Output the [X, Y] coordinate of the center of the cell containing the given text.  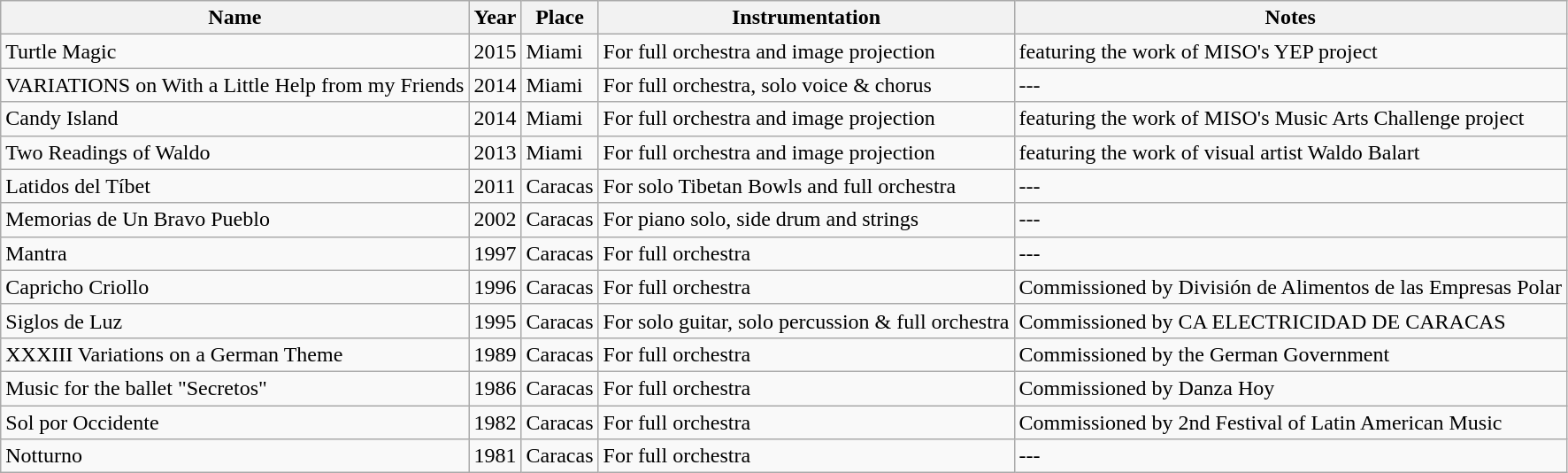
Mantra [235, 253]
Name [235, 18]
Commissioned by CA ELECTRICIDAD DE CARACAS [1290, 321]
1995 [496, 321]
2015 [496, 51]
1982 [496, 423]
Commissioned by 2nd Festival of Latin American Music [1290, 423]
For solo guitar, solo percussion & full orchestra [806, 321]
2011 [496, 186]
1981 [496, 456]
Music for the ballet "Secretos" [235, 388]
Capricho Criollo [235, 287]
Turtle Magic [235, 51]
1997 [496, 253]
For solo Tibetan Bowls and full orchestra [806, 186]
Latidos del Tíbet [235, 186]
Commissioned by Danza Hoy [1290, 388]
Commissioned by the German Government [1290, 354]
2002 [496, 220]
Siglos de Luz [235, 321]
Year [496, 18]
Notturno [235, 456]
XXXIII Variations on a German Theme [235, 354]
2013 [496, 152]
Place [559, 18]
Instrumentation [806, 18]
featuring the work of visual artist Waldo Balart [1290, 152]
1986 [496, 388]
1996 [496, 287]
Sol por Occidente [235, 423]
For full orchestra, solo voice & chorus [806, 85]
featuring the work of MISO's YEP project [1290, 51]
featuring the work of MISO's Music Arts Challenge project [1290, 119]
Memorias de Un Bravo Pueblo [235, 220]
1989 [496, 354]
For piano solo, side drum and strings [806, 220]
Notes [1290, 18]
Commissioned by División de Alimentos de las Empresas Polar [1290, 287]
VARIATIONS on With a Little Help from my Friends [235, 85]
Two Readings of Waldo [235, 152]
Candy Island [235, 119]
